Capture the cell that displays the provided text and extract its (X, Y) central coordinate. 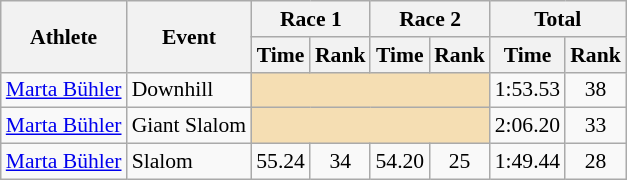
Race 2 (430, 19)
Downhill (190, 90)
Event (190, 36)
1:53.53 (528, 90)
Athlete (64, 36)
34 (340, 162)
Race 1 (310, 19)
1:49.44 (528, 162)
28 (596, 162)
Total (558, 19)
33 (596, 126)
Giant Slalom (190, 126)
Slalom (190, 162)
2:06.20 (528, 126)
25 (460, 162)
55.24 (280, 162)
38 (596, 90)
54.20 (400, 162)
